Detect which cell encompasses the target text, then output its (x, y) center coordinate. 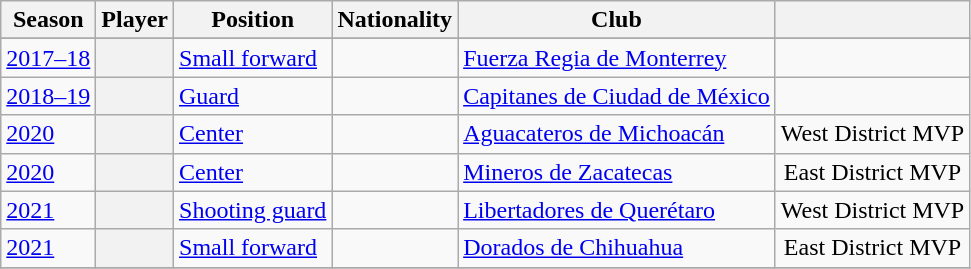
Position (253, 20)
Libertadores de Querétaro (617, 210)
Season (48, 20)
Nationality (395, 20)
Capitanes de Ciudad de México (617, 96)
2017–18 (48, 58)
Player (135, 20)
Mineros de Zacatecas (617, 172)
Dorados de Chihuahua (617, 248)
Fuerza Regia de Monterrey (617, 58)
2018–19 (48, 96)
Shooting guard (253, 210)
Aguacateros de Michoacán (617, 134)
Club (617, 20)
Guard (253, 96)
